Locate the cell with the specified text and output its (X, Y) center coordinate. 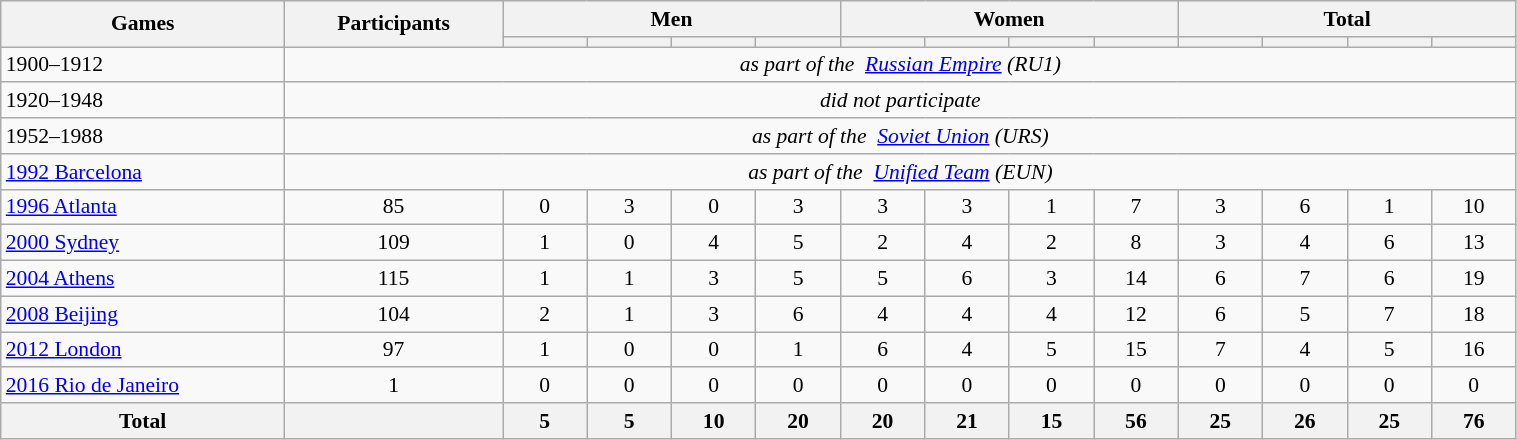
16 (1474, 350)
Men (672, 19)
21 (967, 421)
26 (1305, 421)
97 (394, 350)
2016 Rio de Janeiro (143, 386)
76 (1474, 421)
85 (394, 207)
56 (1136, 421)
Games (143, 24)
as part of the Unified Team (EUN) (900, 172)
2012 London (143, 350)
19 (1474, 279)
2004 Athens (143, 279)
104 (394, 314)
14 (1136, 279)
2000 Sydney (143, 243)
Women (1009, 19)
1996 Atlanta (143, 207)
12 (1136, 314)
1900–1912 (143, 65)
1920–1948 (143, 101)
115 (394, 279)
13 (1474, 243)
Participants (394, 24)
1992 Barcelona (143, 172)
8 (1136, 243)
as part of the Soviet Union (URS) (900, 136)
did not participate (900, 101)
18 (1474, 314)
2008 Beijing (143, 314)
1952–1988 (143, 136)
109 (394, 243)
as part of the Russian Empire (RU1) (900, 65)
